Locate the cell with the specified text and output its [x, y] center coordinate. 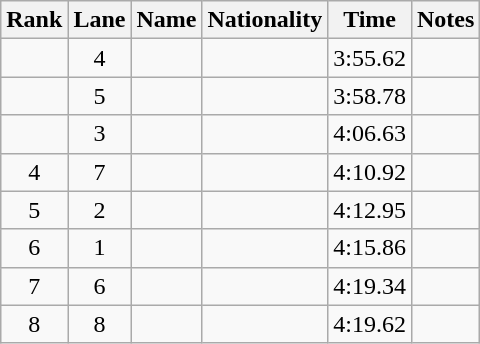
Nationality [265, 20]
4:12.95 [370, 210]
3 [100, 134]
4:06.63 [370, 134]
Time [370, 20]
4:10.92 [370, 172]
3:55.62 [370, 58]
3:58.78 [370, 96]
Lane [100, 20]
Notes [445, 20]
1 [100, 248]
4:19.34 [370, 286]
Rank [34, 20]
4:19.62 [370, 324]
Name [166, 20]
4:15.86 [370, 248]
2 [100, 210]
